Capture the cell that displays the provided text and extract its (X, Y) central coordinate. 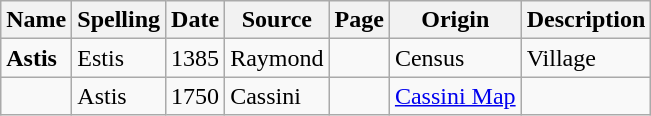
Village (586, 58)
1385 (196, 58)
1750 (196, 96)
Source (277, 20)
Page (359, 20)
Cassini (277, 96)
Date (196, 20)
Description (586, 20)
Spelling (119, 20)
Cassini Map (455, 96)
Raymond (277, 58)
Origin (455, 20)
Name (36, 20)
Census (455, 58)
Estis (119, 58)
